Extract the [X, Y] coordinate from the center of the cell holding the provided text.  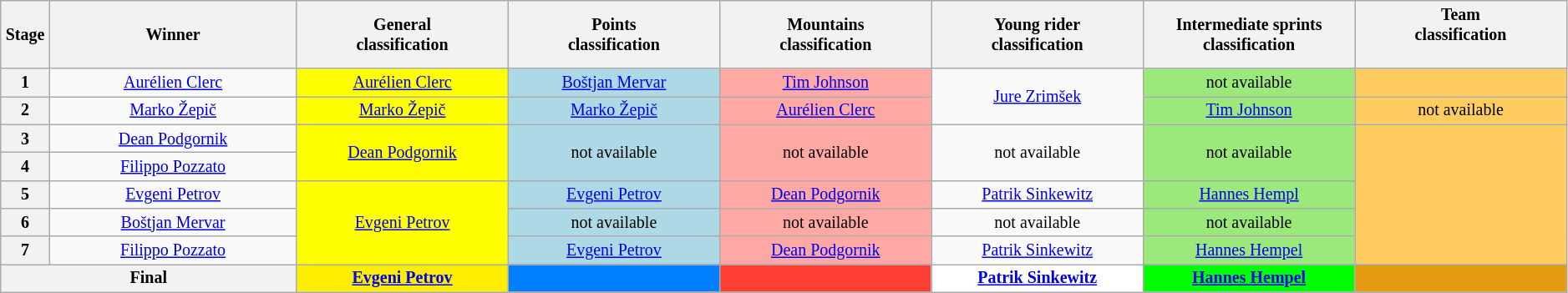
7 [25, 250]
4 [25, 167]
Intermediate sprintsclassification [1248, 35]
Jure Zrimšek [1038, 97]
Stage [25, 35]
Young riderclassification [1038, 35]
Pointsclassification [613, 35]
Hannes Hempl [1248, 194]
6 [25, 222]
1 [25, 83]
5 [25, 194]
Final [149, 279]
Winner [173, 35]
Teamclassification [1460, 35]
Mountainsclassification [825, 35]
Generalclassification [403, 35]
2 [25, 110]
3 [25, 139]
